For the text-containing cell, return its midpoint in [X, Y] coordinate format. 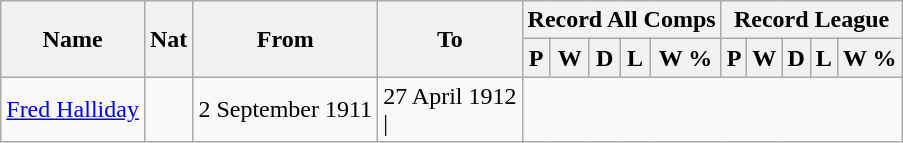
Name [73, 39]
Record All Comps [622, 20]
27 April 1912| [450, 110]
To [450, 39]
Nat [168, 39]
Fred Halliday [73, 110]
From [286, 39]
2 September 1911 [286, 110]
Record League [812, 20]
